Extract the (X, Y) coordinate from the center of the cell holding the provided text.  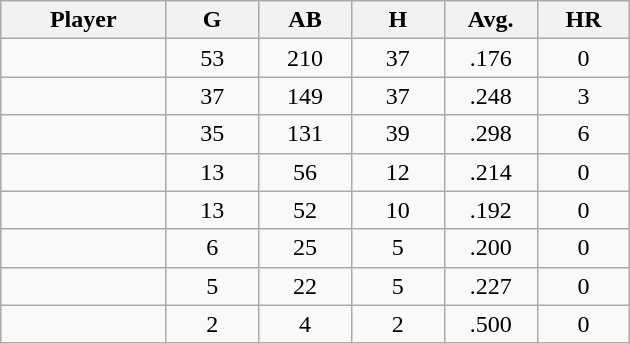
.200 (490, 248)
149 (306, 96)
H (398, 20)
.176 (490, 58)
56 (306, 172)
35 (212, 134)
25 (306, 248)
.298 (490, 134)
131 (306, 134)
.248 (490, 96)
Player (84, 20)
.500 (490, 324)
3 (584, 96)
10 (398, 210)
Avg. (490, 20)
4 (306, 324)
HR (584, 20)
AB (306, 20)
.214 (490, 172)
210 (306, 58)
.192 (490, 210)
.227 (490, 286)
12 (398, 172)
39 (398, 134)
22 (306, 286)
52 (306, 210)
G (212, 20)
53 (212, 58)
